Locate the cell with the specified text and output its (X, Y) center coordinate. 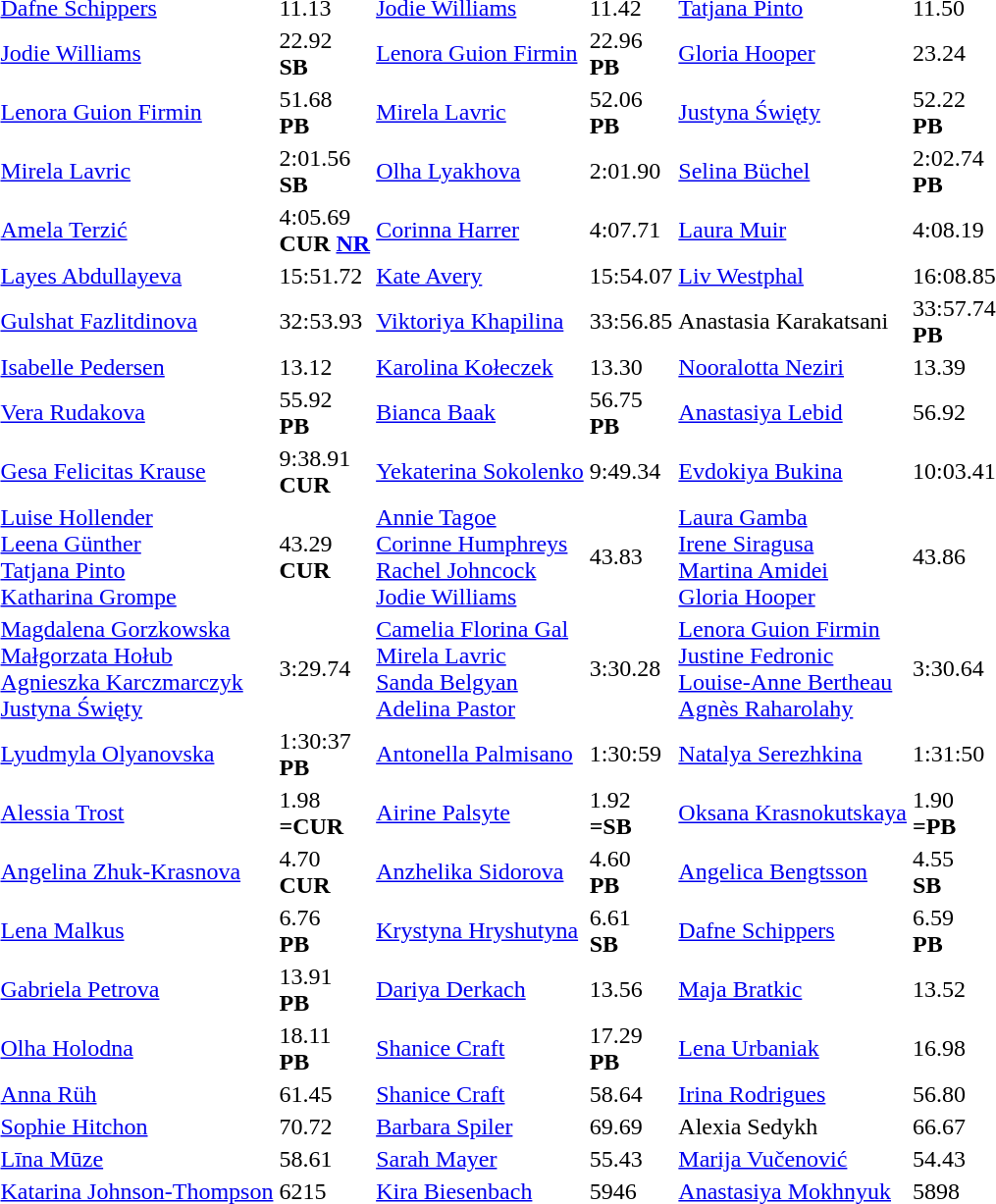
13.12 (325, 367)
Selina Büchel (793, 171)
Alexia Sedykh (793, 1126)
Marija Vučenović (793, 1159)
Lenora Guion FirminJustine FedronicLouise-Anne BertheauAgnès Raharolahy (793, 669)
22.92SB (325, 53)
Gloria Hooper (793, 53)
17.29PB (631, 1048)
Anastasiya Lebid (793, 412)
Sarah Mayer (481, 1159)
4.60PB (631, 871)
Corinna Harrer (481, 230)
Dafne Schippers (793, 930)
52.06PB (631, 112)
Laura GambaIrene SiragusaMartina AmideiGloria Hooper (793, 557)
Oksana Krasnokutskaya (793, 812)
Laura Muir (793, 230)
32:53.93 (325, 322)
Angelica Bengtsson (793, 871)
Antonella Palmisano (481, 754)
15:51.72 (325, 276)
Kate Avery (481, 276)
1.98=CUR (325, 812)
15:54.07 (631, 276)
Airine Palsyte (481, 812)
Evdokiya Bukina (793, 471)
9:49.34 (631, 471)
6.76PB (325, 930)
Lenora Guion Firmin (481, 53)
Mirela Lavric (481, 112)
58.61 (325, 1159)
Lena Urbaniak (793, 1048)
70.72 (325, 1126)
Bianca Baak (481, 412)
Dariya Derkach (481, 989)
Annie TagoeCorinne HumphreysRachel JohncockJodie Williams (481, 557)
Maja Bratkic (793, 989)
4:07.71 (631, 230)
13.30 (631, 367)
2:01.90 (631, 171)
56.75PB (631, 412)
33:56.85 (631, 322)
43.29CUR (325, 557)
22.96PB (631, 53)
58.64 (631, 1094)
13.56 (631, 989)
Liv Westphal (793, 276)
Camelia Florina GalMirela LavricSanda BelgyanAdelina Pastor (481, 669)
18.11PB (325, 1048)
55.43 (631, 1159)
4.70CUR (325, 871)
1.92=SB (631, 812)
1:30:37PB (325, 754)
Viktoriya Khapilina (481, 322)
Karolina Kołeczek (481, 367)
Nooralotta Neziri (793, 367)
Yekaterina Sokolenko (481, 471)
Krystyna Hryshutyna (481, 930)
3:30.28 (631, 669)
Anastasia Karakatsani (793, 322)
51.68PB (325, 112)
3:29.74 (325, 669)
Olha Lyakhova (481, 171)
4:05.69CUR NR (325, 230)
55.92PB (325, 412)
Barbara Spiler (481, 1126)
43.83 (631, 557)
Irina Rodrigues (793, 1094)
9:38.91CUR (325, 471)
Anzhelika Sidorova (481, 871)
Justyna Święty (793, 112)
69.69 (631, 1126)
6.61SB (631, 930)
1:30:59 (631, 754)
61.45 (325, 1094)
2:01.56SB (325, 171)
Natalya Serezhkina (793, 754)
13.91PB (325, 989)
